Extract the (x, y) coordinate from the center of the cell holding the provided text.  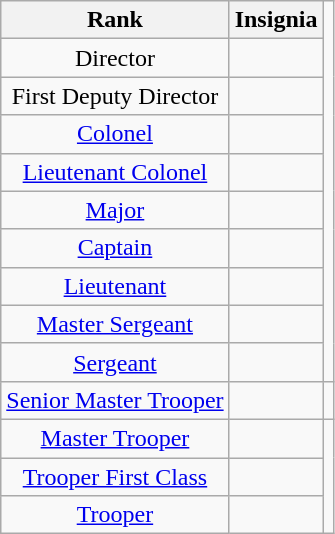
Colonel (115, 134)
Master Trooper (115, 438)
Director (115, 58)
Insignia (276, 20)
Senior Master Trooper (115, 400)
First Deputy Director (115, 96)
Rank (115, 20)
Lieutenant Colonel (115, 172)
Master Sergeant (115, 324)
Trooper First Class (115, 477)
Sergeant (115, 362)
Lieutenant (115, 286)
Major (115, 210)
Captain (115, 248)
Trooper (115, 515)
